Find where the given text appears and provide that cell's center as [x, y] coordinate. 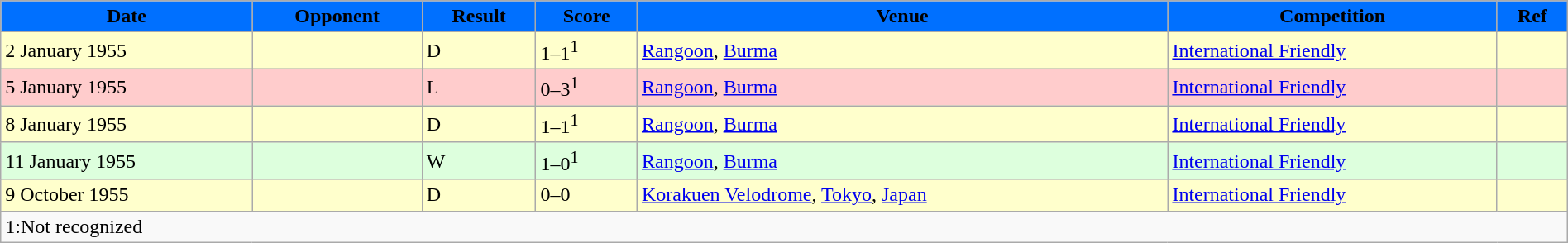
W [479, 160]
Result [479, 17]
Opponent [337, 17]
Score [586, 17]
1–01 [586, 160]
Venue [901, 17]
Competition [1332, 17]
0–0 [586, 195]
0–31 [586, 88]
1:Not recognized [784, 226]
11 January 1955 [127, 160]
8 January 1955 [127, 124]
5 January 1955 [127, 88]
2 January 1955 [127, 51]
Ref [1532, 17]
Date [127, 17]
Korakuen Velodrome, Tokyo, Japan [901, 195]
9 October 1955 [127, 195]
L [479, 88]
